For the text-containing cell, return its midpoint in (X, Y) coordinate format. 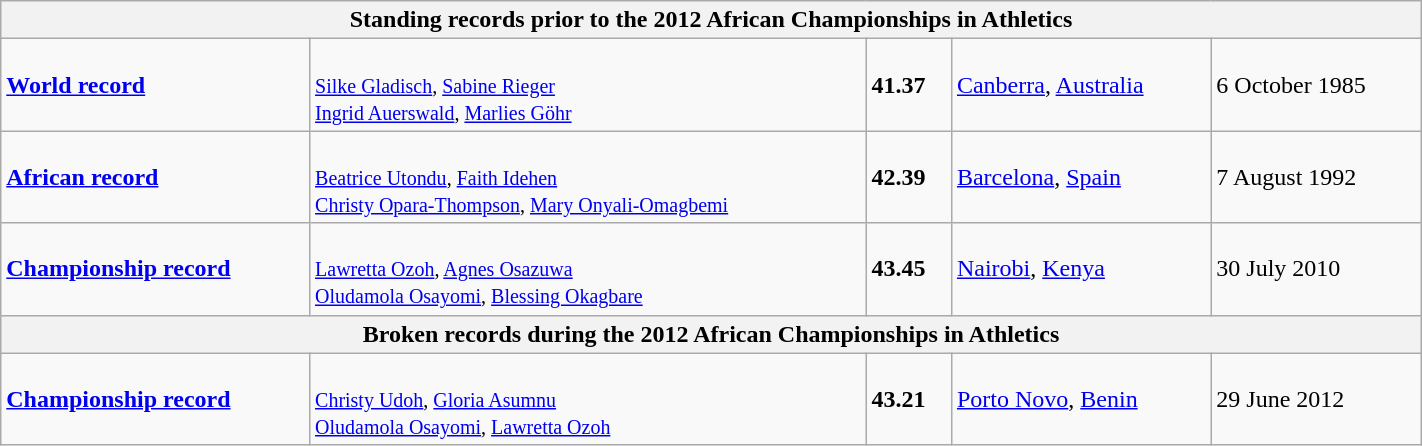
Standing records prior to the 2012 African Championships in Athletics (711, 20)
Christy Udoh, Gloria AsumnuOludamola Osayomi, Lawretta Ozoh (588, 399)
6 October 1985 (1316, 85)
42.39 (908, 177)
30 July 2010 (1316, 269)
Barcelona, Spain (1080, 177)
World record (156, 85)
41.37 (908, 85)
43.21 (908, 399)
Silke Gladisch, Sabine RiegerIngrid Auerswald, Marlies Göhr (588, 85)
Beatrice Utondu, Faith IdehenChristy Opara-Thompson, Mary Onyali-Omagbemi (588, 177)
Porto Novo, Benin (1080, 399)
Canberra, Australia (1080, 85)
African record (156, 177)
Broken records during the 2012 African Championships in Athletics (711, 334)
Lawretta Ozoh, Agnes OsazuwaOludamola Osayomi, Blessing Okagbare (588, 269)
43.45 (908, 269)
Nairobi, Kenya (1080, 269)
29 June 2012 (1316, 399)
7 August 1992 (1316, 177)
